Identify which cell holds the provided text, then report its [x, y] central coordinate. 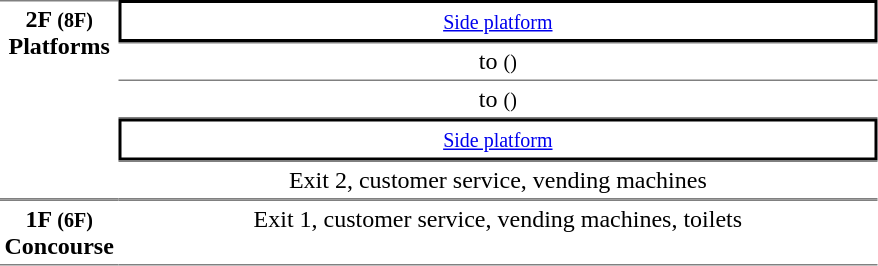
2F (8F)Platforms [59, 100]
Exit 2, customer service, vending machines [498, 180]
1F (6F)Concourse [59, 233]
Exit 1, customer service, vending machines, toilets [498, 233]
